Capture the cell that displays the provided text and extract its (x, y) central coordinate. 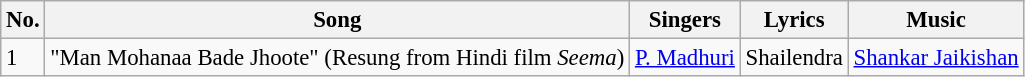
P. Madhuri (686, 58)
Shankar Jaikishan (936, 58)
Song (338, 20)
1 (23, 58)
Lyrics (794, 20)
Shailendra (794, 58)
"Man Mohanaa Bade Jhoote" (Resung from Hindi film Seema) (338, 58)
Singers (686, 20)
No. (23, 20)
Music (936, 20)
